Search for the cell housing the specified text and yield its (x, y) center coordinate. 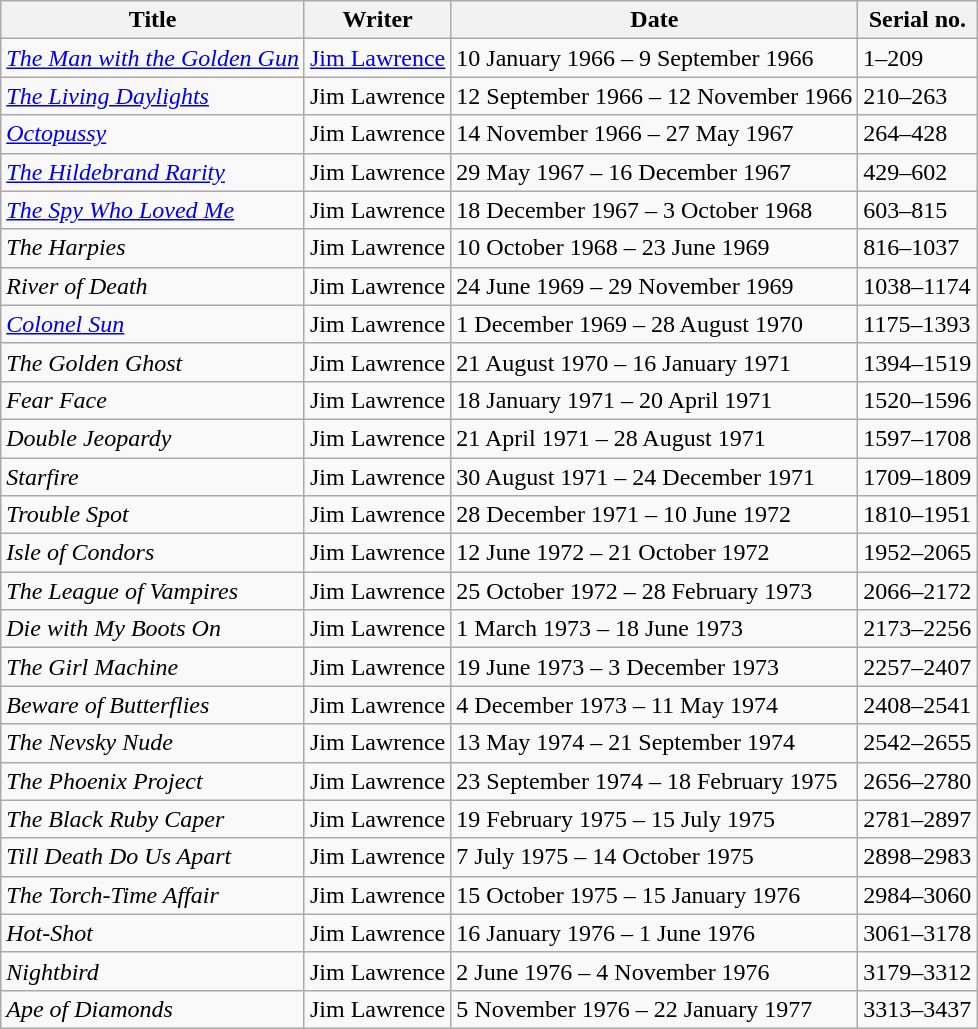
The Nevsky Nude (153, 743)
Hot-Shot (153, 933)
The Living Daylights (153, 96)
Ape of Diamonds (153, 1009)
30 August 1971 – 24 December 1971 (654, 477)
Fear Face (153, 400)
15 October 1975 – 15 January 1976 (654, 895)
429–602 (918, 172)
4 December 1973 – 11 May 1974 (654, 705)
2 June 1976 – 4 November 1976 (654, 971)
The Golden Ghost (153, 362)
Title (153, 20)
25 October 1972 – 28 February 1973 (654, 591)
Till Death Do Us Apart (153, 857)
2542–2655 (918, 743)
28 December 1971 – 10 June 1972 (654, 515)
2066–2172 (918, 591)
The Harpies (153, 248)
12 September 1966 – 12 November 1966 (654, 96)
2656–2780 (918, 781)
Octopussy (153, 134)
The Girl Machine (153, 667)
18 December 1967 – 3 October 1968 (654, 210)
2781–2897 (918, 819)
The Hildebrand Rarity (153, 172)
The Black Ruby Caper (153, 819)
Colonel Sun (153, 324)
Beware of Butterflies (153, 705)
1952–2065 (918, 553)
29 May 1967 – 16 December 1967 (654, 172)
1394–1519 (918, 362)
Trouble Spot (153, 515)
210–263 (918, 96)
21 August 1970 – 16 January 1971 (654, 362)
1–209 (918, 58)
18 January 1971 – 20 April 1971 (654, 400)
13 May 1974 – 21 September 1974 (654, 743)
14 November 1966 – 27 May 1967 (654, 134)
2173–2256 (918, 629)
2984–3060 (918, 895)
1175–1393 (918, 324)
The Man with the Golden Gun (153, 58)
816–1037 (918, 248)
Nightbird (153, 971)
5 November 1976 – 22 January 1977 (654, 1009)
1038–1174 (918, 286)
23 September 1974 – 18 February 1975 (654, 781)
1709–1809 (918, 477)
7 July 1975 – 14 October 1975 (654, 857)
Serial no. (918, 20)
3179–3312 (918, 971)
21 April 1971 – 28 August 1971 (654, 438)
3061–3178 (918, 933)
2408–2541 (918, 705)
Starfire (153, 477)
24 June 1969 – 29 November 1969 (654, 286)
16 January 1976 – 1 June 1976 (654, 933)
264–428 (918, 134)
19 June 1973 – 3 December 1973 (654, 667)
Die with My Boots On (153, 629)
The League of Vampires (153, 591)
1810–1951 (918, 515)
10 October 1968 – 23 June 1969 (654, 248)
1597–1708 (918, 438)
10 January 1966 – 9 September 1966 (654, 58)
1 March 1973 – 18 June 1973 (654, 629)
Date (654, 20)
Writer (377, 20)
2898–2983 (918, 857)
603–815 (918, 210)
3313–3437 (918, 1009)
River of Death (153, 286)
The Spy Who Loved Me (153, 210)
1 December 1969 – 28 August 1970 (654, 324)
The Phoenix Project (153, 781)
The Torch-Time Affair (153, 895)
2257–2407 (918, 667)
Isle of Condors (153, 553)
1520–1596 (918, 400)
Double Jeopardy (153, 438)
12 June 1972 – 21 October 1972 (654, 553)
19 February 1975 – 15 July 1975 (654, 819)
